Identify which cell holds the provided text, then report its (X, Y) central coordinate. 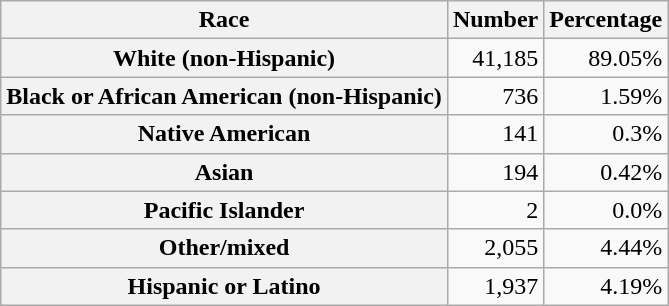
0.3% (606, 134)
736 (495, 96)
Black or African American (non-Hispanic) (224, 96)
Other/mixed (224, 248)
0.42% (606, 172)
141 (495, 134)
Race (224, 20)
Asian (224, 172)
Pacific Islander (224, 210)
0.0% (606, 210)
194 (495, 172)
41,185 (495, 58)
Hispanic or Latino (224, 286)
Percentage (606, 20)
2,055 (495, 248)
Native American (224, 134)
2 (495, 210)
1.59% (606, 96)
White (non-Hispanic) (224, 58)
4.19% (606, 286)
4.44% (606, 248)
89.05% (606, 58)
Number (495, 20)
1,937 (495, 286)
